Scan for the cell matching the given text and deliver its (x, y) coordinate at center. 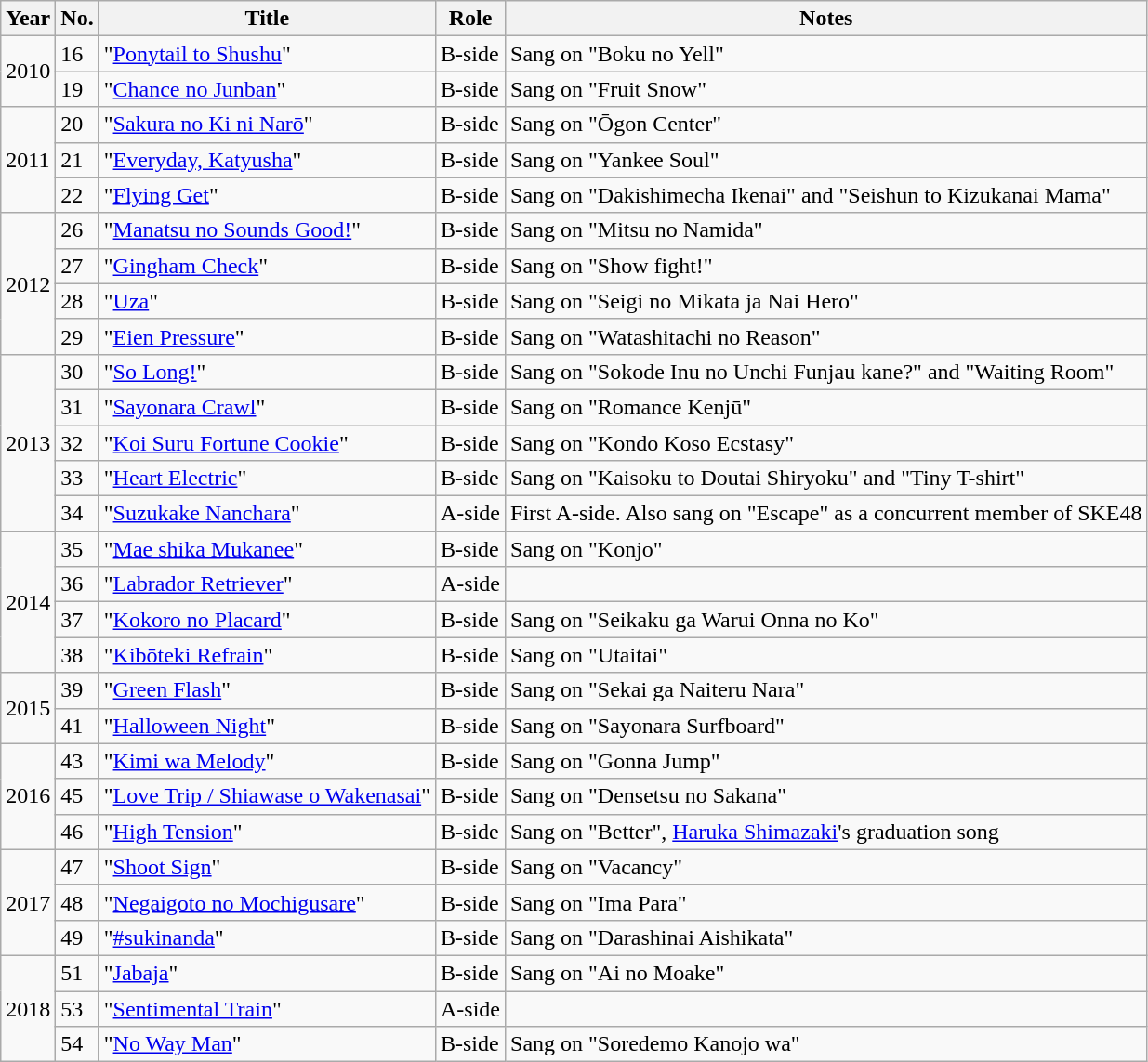
2013 (28, 442)
"Green Flash" (267, 690)
2010 (28, 72)
"Mae shika Mukanee" (267, 549)
"Ponytail to Shushu" (267, 54)
First A-side. Also sang on "Escape" as a concurrent member of SKE48 (827, 514)
16 (77, 54)
32 (77, 443)
"Sayonara Crawl" (267, 407)
Sang on "Kaisoku to Doutai Shiryoku" and "Tiny T-shirt" (827, 479)
46 (77, 832)
Role (470, 19)
"Kokoro no Placard" (267, 620)
No. (77, 19)
36 (77, 584)
28 (77, 301)
Sang on "Sayonara Surfboard" (827, 726)
Notes (827, 19)
"No Way Man" (267, 1044)
Sang on "Utaitai" (827, 655)
Sang on "Kondo Koso Ecstasy" (827, 443)
"Shoot Sign" (267, 867)
Sang on "Konjo" (827, 549)
31 (77, 407)
2011 (28, 160)
Sang on "Sekai ga Naiteru Nara" (827, 690)
49 (77, 937)
"Flying Get" (267, 195)
Sang on "Soredemo Kanojo wa" (827, 1044)
"Negaigoto no Mochigusare" (267, 902)
21 (77, 160)
2012 (28, 283)
29 (77, 336)
53 (77, 1008)
"Manatsu no Sounds Good!" (267, 230)
51 (77, 973)
Sang on "Ai no Moake" (827, 973)
"Kibōteki Refrain" (267, 655)
"Love Trip / Shiawase o Wakenasai" (267, 796)
47 (77, 867)
"Labrador Retriever" (267, 584)
"So Long!" (267, 372)
Sang on "Ima Para" (827, 902)
Sang on "Gonna Jump" (827, 761)
2018 (28, 1008)
2017 (28, 902)
Sang on "Seikaku ga Warui Onna no Ko" (827, 620)
"Jabaja" (267, 973)
"Koi Suru Fortune Cookie" (267, 443)
39 (77, 690)
Sang on "Romance Kenjū" (827, 407)
Sang on "Seigi no Mikata ja Nai Hero" (827, 301)
45 (77, 796)
"Everyday, Katyusha" (267, 160)
"Gingham Check" (267, 266)
2014 (28, 602)
"Sakura no Ki ni Narō" (267, 125)
Sang on "Darashinai Aishikata" (827, 937)
26 (77, 230)
"Uza" (267, 301)
"Suzukake Nanchara" (267, 514)
Sang on "Watashitachi no Reason" (827, 336)
"#sukinanda" (267, 937)
Sang on "Boku no Yell" (827, 54)
33 (77, 479)
Sang on "Dakishimecha Ikenai" and "Seishun to Kizukanai Mama" (827, 195)
43 (77, 761)
22 (77, 195)
54 (77, 1044)
"Eien Pressure" (267, 336)
Sang on "Fruit Snow" (827, 89)
"Chance no Junban" (267, 89)
20 (77, 125)
Sang on "Sokode Inu no Unchi Funjau kane?" and "Waiting Room" (827, 372)
Sang on "Yankee Soul" (827, 160)
19 (77, 89)
35 (77, 549)
Sang on "Vacancy" (827, 867)
Year (28, 19)
41 (77, 726)
"Sentimental Train" (267, 1008)
37 (77, 620)
Sang on "Show fight!" (827, 266)
Title (267, 19)
Sang on "Mitsu no Namida" (827, 230)
30 (77, 372)
Sang on "Densetsu no Sakana" (827, 796)
Sang on "Ōgon Center" (827, 125)
"Kimi wa Melody" (267, 761)
2015 (28, 708)
34 (77, 514)
"Halloween Night" (267, 726)
27 (77, 266)
48 (77, 902)
"High Tension" (267, 832)
"Heart Electric" (267, 479)
2016 (28, 796)
38 (77, 655)
Sang on "Better", Haruka Shimazaki's graduation song (827, 832)
